Return (x, y) of the center of cell containing provided text 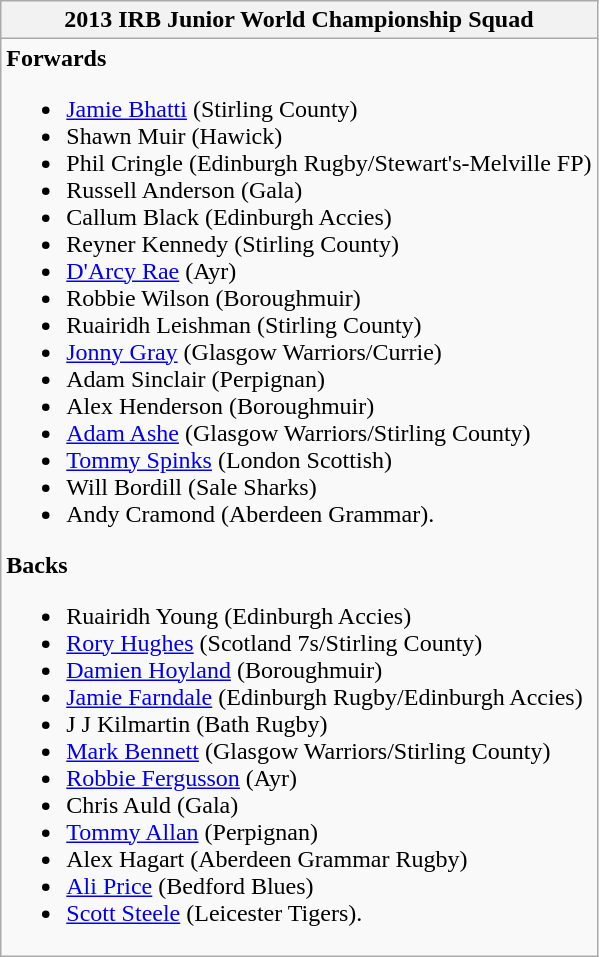
2013 IRB Junior World Championship Squad (299, 20)
